Extract the [x, y] coordinate from the center of the cell holding the provided text.  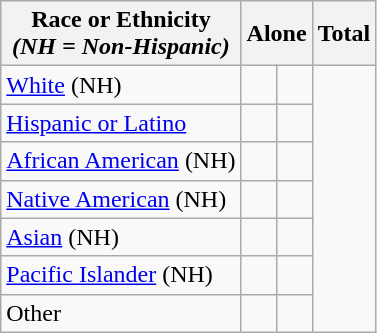
Total [344, 34]
Asian (NH) [121, 237]
Pacific Islander (NH) [121, 275]
White (NH) [121, 85]
Other [121, 313]
Alone [276, 34]
Race or Ethnicity (NH = Non-Hispanic) [121, 34]
African American (NH) [121, 161]
Native American (NH) [121, 199]
Hispanic or Latino [121, 123]
